Return [x, y] of the center of cell containing provided text 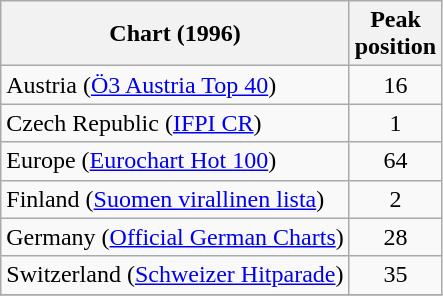
Switzerland (Schweizer Hitparade) [175, 275]
Peakposition [395, 34]
16 [395, 85]
Chart (1996) [175, 34]
28 [395, 237]
Austria (Ö3 Austria Top 40) [175, 85]
35 [395, 275]
Czech Republic (IFPI CR) [175, 123]
1 [395, 123]
2 [395, 199]
64 [395, 161]
Finland (Suomen virallinen lista) [175, 199]
Europe (Eurochart Hot 100) [175, 161]
Germany (Official German Charts) [175, 237]
